Search for the cell housing the specified text and yield its (x, y) center coordinate. 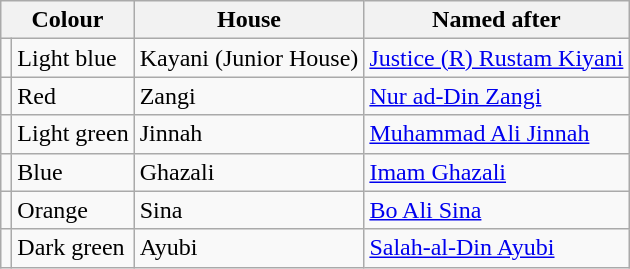
Sina (249, 210)
Nur ad-Din Zangi (496, 96)
Zangi (249, 96)
Muhammad Ali Jinnah (496, 134)
Jinnah (249, 134)
Imam Ghazali (496, 172)
Light green (73, 134)
Ghazali (249, 172)
Named after (496, 20)
House (249, 20)
Kayani (Junior House) (249, 58)
Blue (73, 172)
Red (73, 96)
Justice (R) Rustam Kiyani (496, 58)
Orange (73, 210)
Dark green (73, 248)
Bo Ali Sina (496, 210)
Ayubi (249, 248)
Light blue (73, 58)
Colour (68, 20)
Salah-al-Din Ayubi (496, 248)
